Find where the given text appears and provide that cell's center as [x, y] coordinate. 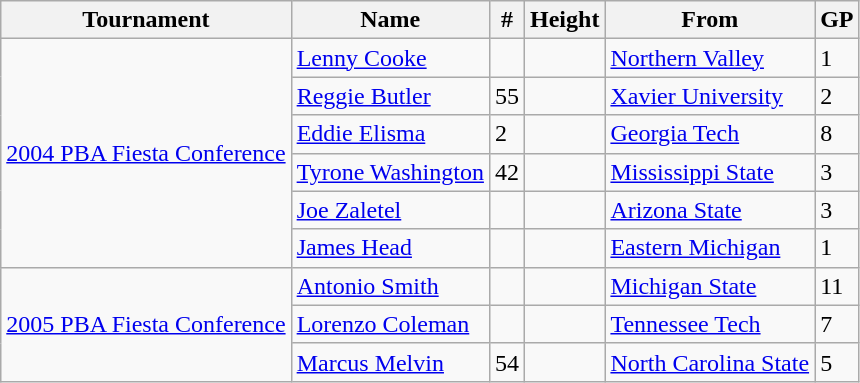
Michigan State [710, 286]
Joe Zaletel [390, 210]
Northern Valley [710, 58]
Tyrone Washington [390, 172]
Tournament [146, 20]
Reggie Butler [390, 96]
Lenny Cooke [390, 58]
Height [565, 20]
Antonio Smith [390, 286]
42 [506, 172]
James Head [390, 248]
Georgia Tech [710, 134]
Tennessee Tech [710, 324]
From [710, 20]
55 [506, 96]
Marcus Melvin [390, 362]
Lorenzo Coleman [390, 324]
54 [506, 362]
8 [837, 134]
Eastern Michigan [710, 248]
Name [390, 20]
5 [837, 362]
11 [837, 286]
Eddie Elisma [390, 134]
Mississippi State [710, 172]
GP [837, 20]
Arizona State [710, 210]
7 [837, 324]
2004 PBA Fiesta Conference [146, 153]
Xavier University [710, 96]
North Carolina State [710, 362]
# [506, 20]
2005 PBA Fiesta Conference [146, 324]
